Provide the (X, Y) coordinate of the cell's center where the given text is located.  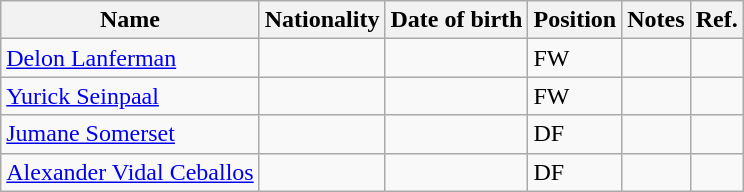
Yurick Seinpaal (130, 96)
Delon Lanferman (130, 58)
Name (130, 20)
Jumane Somerset (130, 134)
Position (575, 20)
Nationality (322, 20)
Date of birth (456, 20)
Notes (656, 20)
Alexander Vidal Ceballos (130, 172)
Ref. (716, 20)
